Extract the [x, y] coordinate from the center of the cell holding the provided text.  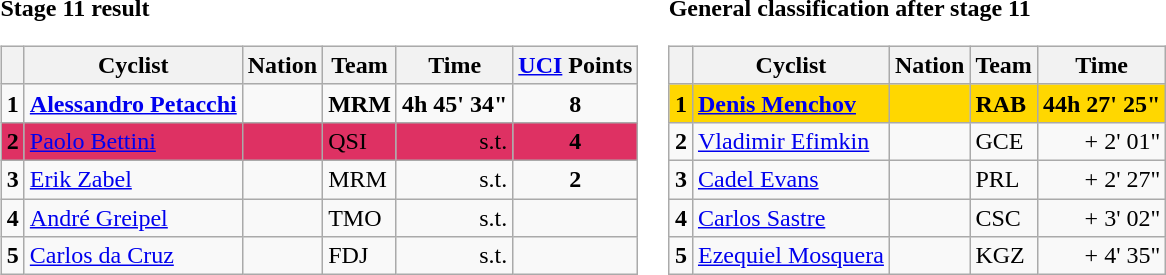
RAB [1004, 103]
Denis Menchov [790, 103]
Carlos da Cruz [133, 256]
QSI [360, 141]
GCE [1004, 141]
UCI Points [576, 65]
André Greipel [133, 217]
TMO [360, 217]
4h 45' 34" [454, 103]
Vladimir Efimkin [790, 141]
Cadel Evans [790, 179]
+ 3' 02" [1101, 217]
+ 4' 35" [1101, 256]
+ 2' 01" [1101, 141]
Alessandro Petacchi [133, 103]
Erik Zabel [133, 179]
Paolo Bettini [133, 141]
KGZ [1004, 256]
Carlos Sastre [790, 217]
FDJ [360, 256]
CSC [1004, 217]
PRL [1004, 179]
8 [576, 103]
+ 2' 27" [1101, 179]
44h 27' 25" [1101, 103]
Ezequiel Mosquera [790, 256]
